From the cell containing the given text, extract its center point as (X, Y) coordinate. 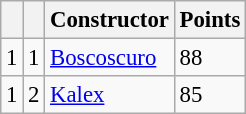
88 (210, 58)
Constructor (110, 20)
Points (210, 20)
85 (210, 95)
2 (34, 95)
Kalex (110, 95)
Boscoscuro (110, 58)
